Pinpoint the cell where the given text exists, returning its (x, y) midpoint coordinate. 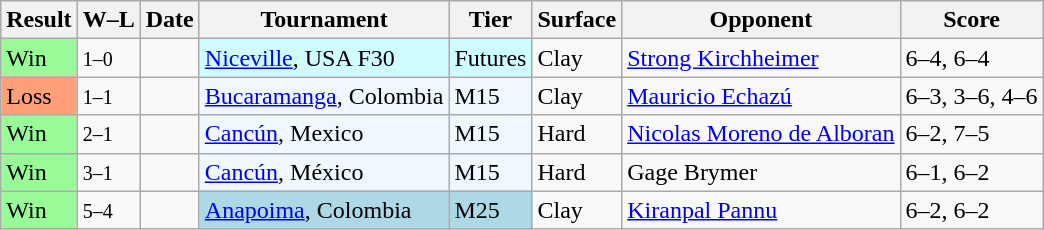
5–4 (108, 210)
2–1 (108, 134)
Surface (577, 20)
6–4, 6–4 (972, 58)
3–1 (108, 172)
Nicolas Moreno de Alboran (761, 134)
6–2, 7–5 (972, 134)
Loss (39, 96)
W–L (108, 20)
Bucaramanga, Colombia (324, 96)
Kiranpal Pannu (761, 210)
6–2, 6–2 (972, 210)
M25 (490, 210)
6–1, 6–2 (972, 172)
Futures (490, 58)
Opponent (761, 20)
Result (39, 20)
Tournament (324, 20)
Cancún, México (324, 172)
Gage Brymer (761, 172)
1–0 (108, 58)
6–3, 3–6, 4–6 (972, 96)
Niceville, USA F30 (324, 58)
Anapoima, Colombia (324, 210)
Strong Kirchheimer (761, 58)
Mauricio Echazú (761, 96)
Date (170, 20)
Score (972, 20)
Tier (490, 20)
Cancún, Mexico (324, 134)
1–1 (108, 96)
